Find where the given text appears and provide that cell's center as (x, y) coordinate. 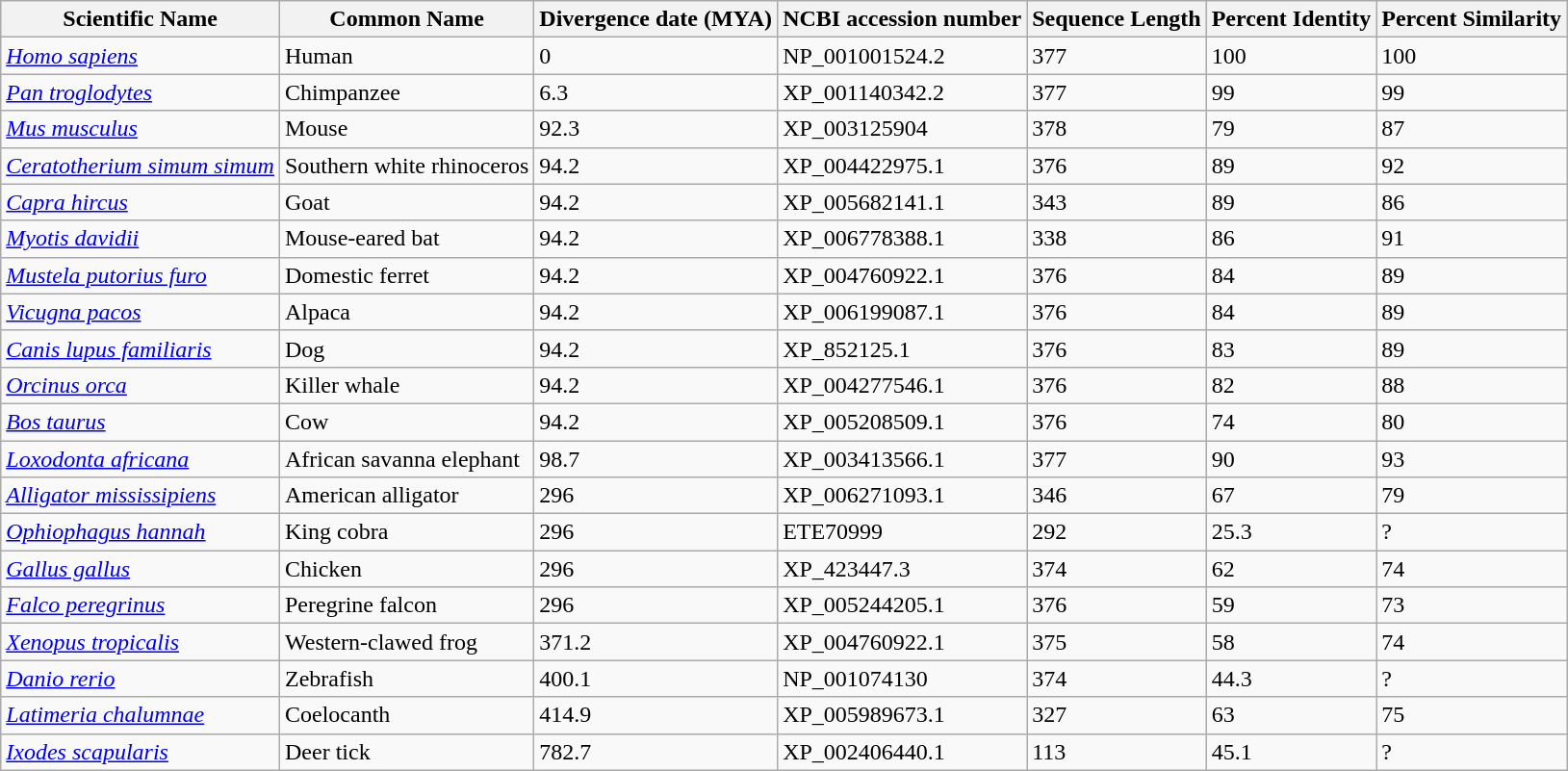
82 (1292, 385)
343 (1117, 202)
25.3 (1292, 532)
Dog (406, 348)
92.3 (656, 129)
Southern white rhinoceros (406, 166)
Danio rerio (141, 679)
98.7 (656, 459)
Cow (406, 422)
83 (1292, 348)
292 (1117, 532)
87 (1472, 129)
414.9 (656, 715)
King cobra (406, 532)
6.3 (656, 92)
Mus musculus (141, 129)
Chimpanzee (406, 92)
58 (1292, 642)
African savanna elephant (406, 459)
ETE70999 (903, 532)
80 (1472, 422)
Xenopus tropicalis (141, 642)
Mouse-eared bat (406, 239)
Orcinus orca (141, 385)
Vicugna pacos (141, 312)
Gallus gallus (141, 569)
Ophiophagus hannah (141, 532)
Ixodes scapularis (141, 752)
NP_001001524.2 (903, 56)
92 (1472, 166)
400.1 (656, 679)
91 (1472, 239)
XP_006199087.1 (903, 312)
67 (1292, 496)
Common Name (406, 19)
XP_852125.1 (903, 348)
Pan troglodytes (141, 92)
XP_002406440.1 (903, 752)
346 (1117, 496)
Goat (406, 202)
88 (1472, 385)
Human (406, 56)
XP_005989673.1 (903, 715)
Deer tick (406, 752)
XP_004422975.1 (903, 166)
59 (1292, 605)
0 (656, 56)
Percent Identity (1292, 19)
45.1 (1292, 752)
Divergence date (MYA) (656, 19)
371.2 (656, 642)
XP_005208509.1 (903, 422)
Loxodonta africana (141, 459)
44.3 (1292, 679)
Canis lupus familiaris (141, 348)
63 (1292, 715)
Mustela putorius furo (141, 275)
Percent Similarity (1472, 19)
Falco peregrinus (141, 605)
Alpaca (406, 312)
Coelocanth (406, 715)
75 (1472, 715)
XP_423447.3 (903, 569)
Homo sapiens (141, 56)
Peregrine falcon (406, 605)
XP_006271093.1 (903, 496)
Domestic ferret (406, 275)
NCBI accession number (903, 19)
93 (1472, 459)
Mouse (406, 129)
378 (1117, 129)
XP_004277546.1 (903, 385)
Sequence Length (1117, 19)
XP_001140342.2 (903, 92)
XP_003125904 (903, 129)
62 (1292, 569)
782.7 (656, 752)
Killer whale (406, 385)
73 (1472, 605)
113 (1117, 752)
Chicken (406, 569)
Alligator mississipiens (141, 496)
Ceratotherium simum simum (141, 166)
Western-clawed frog (406, 642)
375 (1117, 642)
American alligator (406, 496)
NP_001074130 (903, 679)
XP_005682141.1 (903, 202)
90 (1292, 459)
Zebrafish (406, 679)
XP_005244205.1 (903, 605)
Bos taurus (141, 422)
338 (1117, 239)
327 (1117, 715)
Myotis davidii (141, 239)
Capra hircus (141, 202)
XP_006778388.1 (903, 239)
Latimeria chalumnae (141, 715)
XP_003413566.1 (903, 459)
Scientific Name (141, 19)
